Locate the cell with the specified text and output its (X, Y) center coordinate. 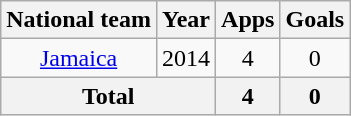
2014 (186, 58)
Apps (248, 20)
Goals (315, 20)
Jamaica (79, 58)
Total (108, 96)
Year (186, 20)
National team (79, 20)
